For the text-containing cell, return its midpoint in (X, Y) coordinate format. 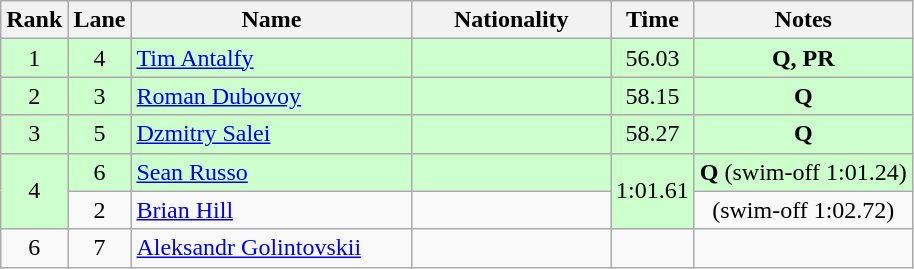
Name (272, 20)
Q (swim-off 1:01.24) (803, 172)
Aleksandr Golintovskii (272, 248)
1:01.61 (653, 191)
56.03 (653, 58)
(swim-off 1:02.72) (803, 210)
Notes (803, 20)
Brian Hill (272, 210)
58.27 (653, 134)
Time (653, 20)
5 (100, 134)
58.15 (653, 96)
Rank (34, 20)
Dzmitry Salei (272, 134)
Nationality (512, 20)
Sean Russo (272, 172)
1 (34, 58)
Q, PR (803, 58)
Tim Antalfy (272, 58)
Roman Dubovoy (272, 96)
7 (100, 248)
Lane (100, 20)
